Output the [X, Y] coordinate of the center of the cell containing the given text.  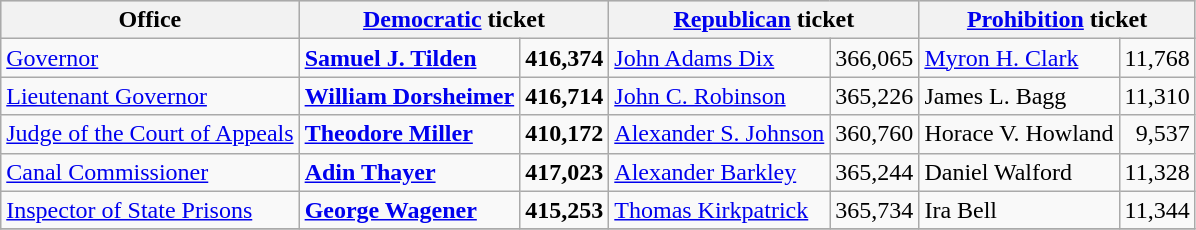
Judge of the Court of Appeals [150, 134]
Myron H. Clark [1019, 58]
416,374 [564, 58]
Lieutenant Governor [150, 96]
James L. Bagg [1019, 96]
Alexander Barkley [720, 172]
9,537 [1157, 134]
John C. Robinson [720, 96]
Ira Bell [1019, 210]
George Wagener [410, 210]
417,023 [564, 172]
416,714 [564, 96]
11,344 [1157, 210]
Adin Thayer [410, 172]
Theodore Miller [410, 134]
Horace V. Howland [1019, 134]
Office [150, 20]
Alexander S. Johnson [720, 134]
365,734 [874, 210]
Canal Commissioner [150, 172]
Democratic ticket [454, 20]
11,768 [1157, 58]
Inspector of State Prisons [150, 210]
John Adams Dix [720, 58]
415,253 [564, 210]
Samuel J. Tilden [410, 58]
Prohibition ticket [1057, 20]
360,760 [874, 134]
410,172 [564, 134]
366,065 [874, 58]
Republican ticket [764, 20]
365,226 [874, 96]
Governor [150, 58]
Daniel Walford [1019, 172]
11,310 [1157, 96]
11,328 [1157, 172]
365,244 [874, 172]
Thomas Kirkpatrick [720, 210]
William Dorsheimer [410, 96]
